Output the (x, y) coordinate of the center of the cell containing the given text.  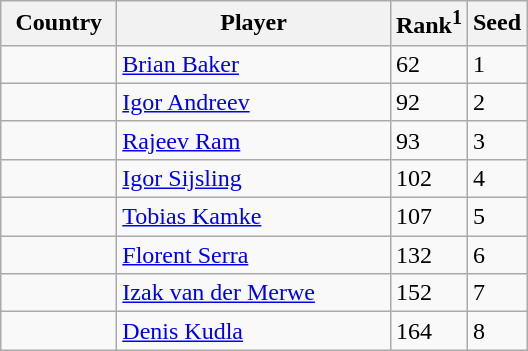
Player (254, 24)
2 (496, 102)
Izak van der Merwe (254, 293)
62 (428, 64)
Denis Kudla (254, 331)
164 (428, 331)
5 (496, 217)
7 (496, 293)
152 (428, 293)
102 (428, 178)
Seed (496, 24)
Rank1 (428, 24)
Rajeev Ram (254, 140)
Igor Andreev (254, 102)
8 (496, 331)
Brian Baker (254, 64)
3 (496, 140)
Florent Serra (254, 255)
Country (59, 24)
1 (496, 64)
92 (428, 102)
4 (496, 178)
Igor Sijsling (254, 178)
Tobias Kamke (254, 217)
93 (428, 140)
6 (496, 255)
132 (428, 255)
107 (428, 217)
